Pinpoint the cell where the given text exists, returning its [x, y] midpoint coordinate. 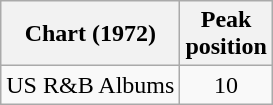
Chart (1972) [90, 34]
US R&B Albums [90, 85]
Peak position [226, 34]
10 [226, 85]
